Provide the (X, Y) coordinate of the cell's center where the given text is located.  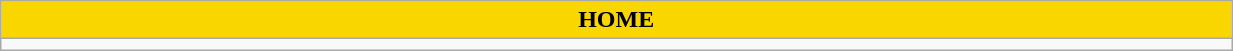
HOME (616, 20)
